Find where the given text appears and provide that cell's center as [x, y] coordinate. 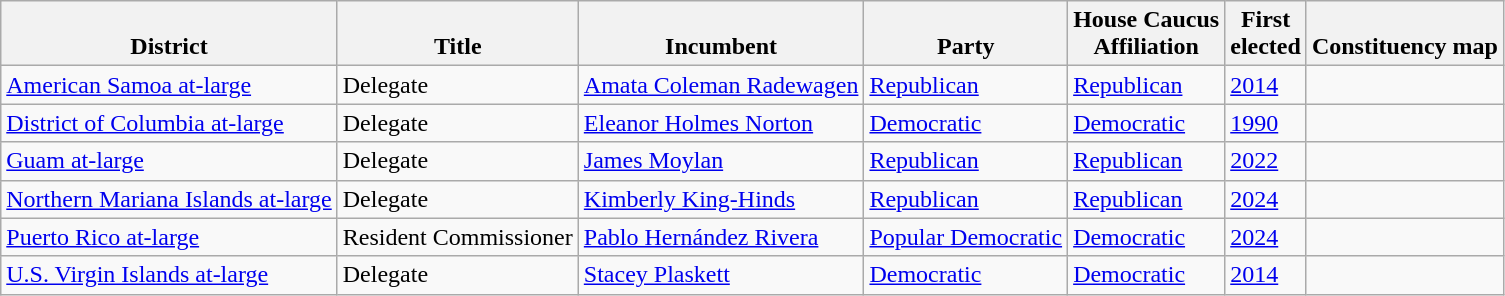
Pablo Hernández Rivera [721, 237]
Guam at-large [169, 161]
Incumbent [721, 34]
Puerto Rico at-large [169, 237]
Amata Coleman Radewagen [721, 85]
Title [458, 34]
American Samoa at-large [169, 85]
Party [966, 34]
U.S. Virgin Islands at-large [169, 275]
Resident Commissioner [458, 237]
Kimberly King-Hinds [721, 199]
District of Columbia at-large [169, 123]
James Moylan [721, 161]
1990 [1266, 123]
Constituency map [1404, 34]
House CaucusAffiliation [1146, 34]
Stacey Plaskett [721, 275]
Northern Mariana Islands at-large [169, 199]
District [169, 34]
2022 [1266, 161]
Eleanor Holmes Norton [721, 123]
Firstelected [1266, 34]
Popular Democratic [966, 237]
